Capture the cell that displays the provided text and extract its (x, y) central coordinate. 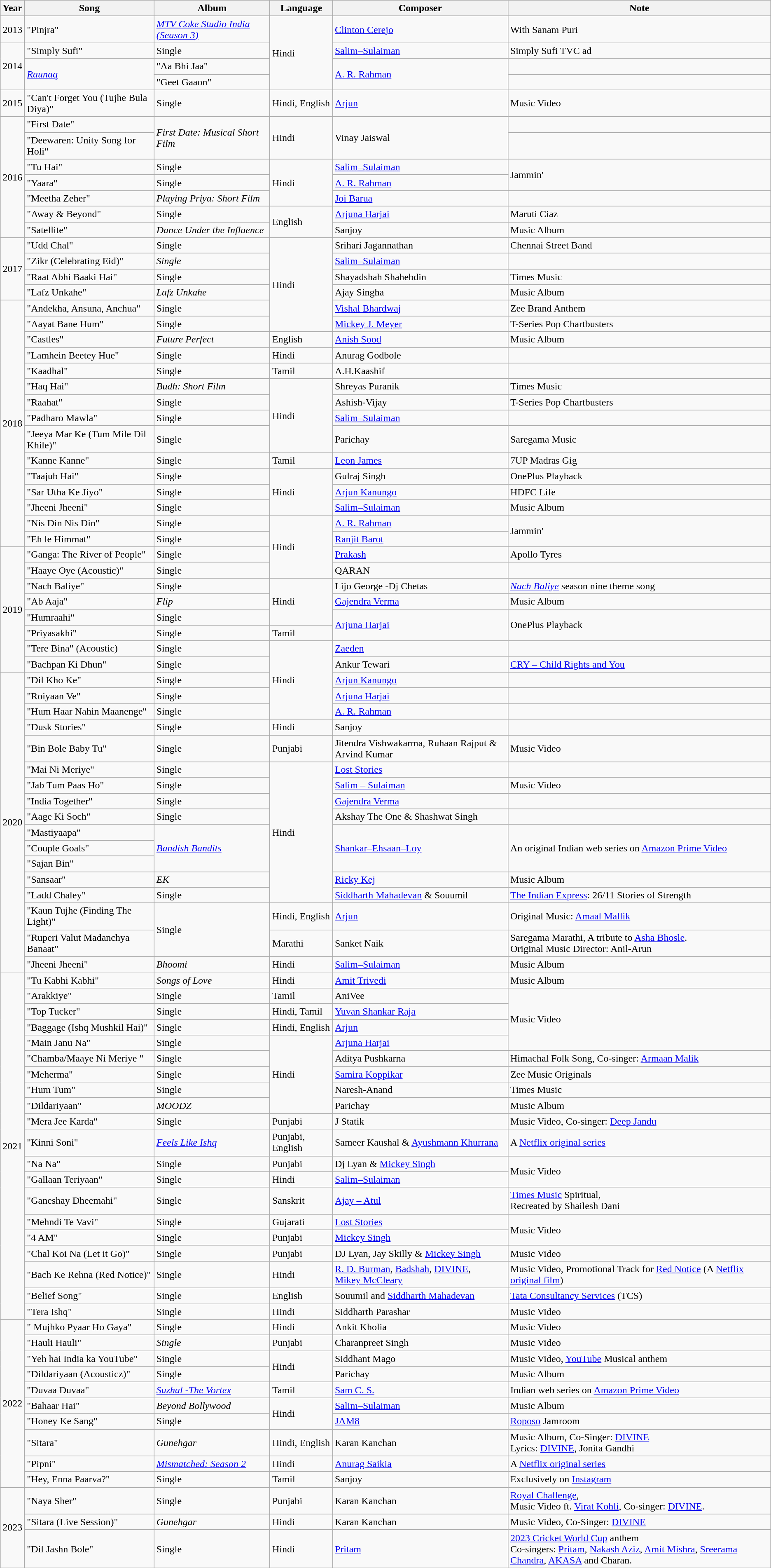
2015 (12, 103)
Ajay – Atul (420, 1201)
"Chal Koi Na (Let it Go)" (89, 1253)
"Tera Ishq" (89, 1312)
Flip (212, 602)
Salim – Sulaiman (420, 785)
2023 Cricket World Cup anthemCo-singers: Pritam, Nakash Aziz, Amit Mishra, Sreerama Chandra, AKASA and Charan. (639, 1549)
2013 (12, 30)
"First Date" (89, 124)
"Andekha, Ansuna, Anchua" (89, 308)
2017 (12, 269)
Playing Priya: Short Film (212, 198)
EK (212, 879)
"Raahat" (89, 402)
Roposo Jamroom (639, 1421)
Tata Consultancy Services (TCS) (639, 1296)
With Sanam Puri (639, 30)
"Kaun Tujhe (Finding The Light)" (89, 916)
"Satellite" (89, 230)
Prakash (420, 555)
"Taajub Hai" (89, 476)
Mismatched: Season 2 (212, 1464)
R. D. Burman, Badshah, DIVINE,Mikey McCleary (420, 1274)
"Hey, Enna Paarva?" (89, 1479)
"Dil Jashn Bole" (89, 1549)
Music Video, Co-singer: Deep Jandu (639, 1121)
"Eh le Himmat" (89, 539)
Srihari Jagannathan (420, 246)
Original Music: Amaal Mallik (639, 916)
Apollo Tyres (639, 555)
"Pinjra" (89, 30)
Marathi (301, 943)
Amit Trivedi (420, 980)
"Couple Goals" (89, 848)
"Ladd Chaley" (89, 895)
MOODZ (212, 1106)
Sanket Naik (420, 943)
"Meherma" (89, 1074)
Composer (420, 8)
Mickey Singh (420, 1238)
"Chamba/Maaye Ni Meriye " (89, 1059)
"Kaadhal" (89, 371)
Lijo George -Dj Chetas (420, 586)
Feels Like Ishq (212, 1142)
Music Video, Promotional Track for Red Notice (A Netflix original film) (639, 1274)
"Simply Sufi" (89, 51)
QARAN (420, 570)
Note (639, 8)
"Sansaar" (89, 879)
Lafz Unkahe (212, 293)
"Kinni Soni" (89, 1142)
Exclusively on Instagram (639, 1479)
Year (12, 8)
MTV Coke Studio India (Season 3) (212, 30)
Sam C. S. (420, 1390)
"Udd Chal" (89, 246)
"Haq Hai" (89, 387)
"Naya Sher" (89, 1501)
"Arakkiye" (89, 996)
J Statik (420, 1121)
Joi Barua (420, 198)
Samira Koppikar (420, 1074)
Leon James (420, 460)
Times Music Spiritual,Recreated by Shailesh Dani (639, 1201)
"Bachpan Ki Dhun" (89, 664)
Anish Sood (420, 340)
"Padharo Mawla" (89, 418)
"Aayat Bane Hum" (89, 324)
Hindi, Tamil (301, 1011)
Future Perfect (212, 340)
"Mehndi Te Vavi" (89, 1222)
"Raat Abhi Baaki Hai" (89, 277)
Chennai Street Band (639, 246)
Maruti Ciaz (639, 214)
"Aa Bhi Jaa" (212, 66)
"Haaye Oye (Acoustic)" (89, 570)
Language (301, 8)
"Hauli Hauli" (89, 1343)
"Ruperi Valut Madanchya Banaat" (89, 943)
Album (212, 8)
Akshay The One & Shashwat Singh (420, 817)
First Date: Musical Short Film (212, 138)
"Yeh hai India ka YouTube" (89, 1359)
"Zikr (Celebrating Eid)" (89, 261)
Naresh-Anand (420, 1090)
"Top Tucker" (89, 1011)
"Na Na" (89, 1164)
"Nis Din Nis Din" (89, 523)
Dance Under the Influence (212, 230)
Siddharth Mahadevan & Souumil (420, 895)
Ricky Kej (420, 879)
"Jeeya Mar Ke (Tum Mile Dil Khile)" (89, 439)
Himachal Folk Song, Co-singer: Armaan Malik (639, 1059)
"Dildariyaan" (89, 1106)
Zee Music Originals (639, 1074)
Shankar–Ehsaan–Loy (420, 848)
"Mastiyaapa" (89, 832)
Raunaq (89, 74)
Ajay Singha (420, 293)
Royal Challenge,Music Video ft. Virat Kohli, Co-singer: DIVINE. (639, 1501)
"Humraahi" (89, 617)
"Sar Utha Ke Jiyo" (89, 492)
Vishal Bhardwaj (420, 308)
Nach Baliye season nine theme song (639, 586)
"Main Janu Na" (89, 1043)
Zee Brand Anthem (639, 308)
"Tu Hai" (89, 167)
Clinton Cerejo (420, 30)
"Castles" (89, 340)
Anurag Godbole (420, 355)
"Belief Song" (89, 1296)
An original Indian web series on Amazon Prime Video (639, 848)
2016 (12, 177)
"Lafz Unkahe" (89, 293)
2020 (12, 822)
"Hum Tum" (89, 1090)
JAM8 (420, 1421)
"Gallaan Teriyaan" (89, 1179)
Dj Lyan & Mickey Singh (420, 1164)
2021 (12, 1146)
Punjabi, English (301, 1142)
Music Album, Co-Singer: DIVINELyrics: DIVINE, Jonita Gandhi (639, 1442)
"Kanne Kanne" (89, 460)
2018 (12, 424)
"Dusk Stories" (89, 727)
CRY – Child Rights and You (639, 664)
Sanskrit (301, 1201)
Bhoomi (212, 964)
"Meetha Zeher" (89, 198)
Mickey J. Meyer (420, 324)
"Mera Jee Karda" (89, 1121)
Sameer Kaushal & Ayushmann Khurrana (420, 1142)
Vinay Jaiswal (420, 138)
Aditya Pushkarna (420, 1059)
"Lamhein Beetey Hue" (89, 355)
"Can't Forget You (Tujhe Bula Diya)" (89, 103)
Siddhant Mago (420, 1359)
"Honey Ke Sang" (89, 1421)
2014 (12, 66)
Music Video, YouTube Musical anthem (639, 1359)
AniVee (420, 996)
A.H.Kaashif (420, 371)
7UP Madras Gig (639, 460)
Gujarati (301, 1222)
"Dil Kho Ke" (89, 680)
Zaeden (420, 649)
Ankit Kholia (420, 1327)
Bandish Bandits (212, 848)
"Sitara" (89, 1442)
Souumil and Siddharth Mahadevan (420, 1296)
Ankur Tewari (420, 664)
"Hum Haar Nahin Maanenge" (89, 711)
Ranjit Barot (420, 539)
"Roiyaan Ve" (89, 696)
The Indian Express: 26/11 Stories of Strength (639, 895)
Jitendra Vishwakarma, Ruhaan Rajput & Arvind Kumar (420, 748)
Budh: Short Film (212, 387)
"Baggage (Ishq Mushkil Hai)" (89, 1027)
Saregama Marathi, A tribute to Asha Bhosle.Original Music Director: Anil-Arun (639, 943)
Gulraj Singh (420, 476)
Music Video, Co-Singer: DIVINE (639, 1522)
Charanpreet Singh (420, 1343)
"Duvaa Duvaa" (89, 1390)
"Sajan Bin" (89, 864)
Shreyas Puranik (420, 387)
"Priyasakhi" (89, 633)
Indian web series on Amazon Prime Video (639, 1390)
"Sitara (Live Session)" (89, 1522)
Song (89, 8)
"Nach Baliye" (89, 586)
Yuvan Shankar Raja (420, 1011)
"Geet Gaaon" (212, 82)
2022 (12, 1404)
"Ganeshay Dheemahi" (89, 1201)
"Jab Tum Paas Ho" (89, 785)
"Pipni" (89, 1464)
Ashish-Vijay (420, 402)
Saregama Music (639, 439)
"Tere Bina" (Acoustic) (89, 649)
Simply Sufi TVC ad (639, 51)
Siddharth Parashar (420, 1312)
"Tu Kabhi Kabhi" (89, 980)
"Bach Ke Rehna (Red Notice)" (89, 1274)
"Bin Bole Baby Tu" (89, 748)
"Mai Ni Meriye" (89, 770)
" Mujhko Pyaar Ho Gaya" (89, 1327)
"Bahaar Hai" (89, 1406)
Anurag Saikia (420, 1464)
HDFC Life (639, 492)
2019 (12, 609)
"Ab Aaja" (89, 602)
Shayadshah Shahebdin (420, 277)
"Yaara" (89, 183)
2023 (12, 1527)
"Aage Ki Soch" (89, 817)
Pritam (420, 1549)
"Away & Beyond" (89, 214)
DJ Lyan, Jay Skilly & Mickey Singh (420, 1253)
"Deewaren: Unity Song for Holi" (89, 146)
Beyond Bollywood (212, 1406)
Songs of Love (212, 980)
Suzhal -The Vortex (212, 1390)
"Dildariyaan (Acousticz)" (89, 1374)
"4 AM" (89, 1238)
"Ganga: The River of People" (89, 555)
"India Together" (89, 801)
